Find where the given text appears and provide that cell's center as [x, y] coordinate. 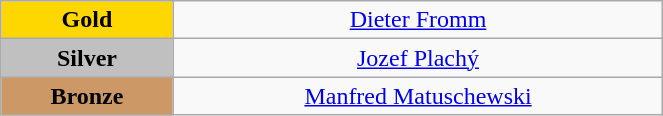
Manfred Matuschewski [418, 96]
Jozef Plachý [418, 58]
Dieter Fromm [418, 20]
Gold [87, 20]
Silver [87, 58]
Bronze [87, 96]
